Output the (X, Y) coordinate of the center of the cell containing the given text.  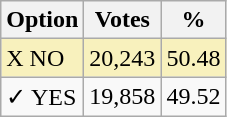
50.48 (194, 58)
Option (42, 20)
% (194, 20)
X NO (42, 58)
Votes (122, 20)
49.52 (194, 97)
20,243 (122, 58)
19,858 (122, 97)
✓ YES (42, 97)
